Pinpoint the cell where the given text exists, returning its (X, Y) midpoint coordinate. 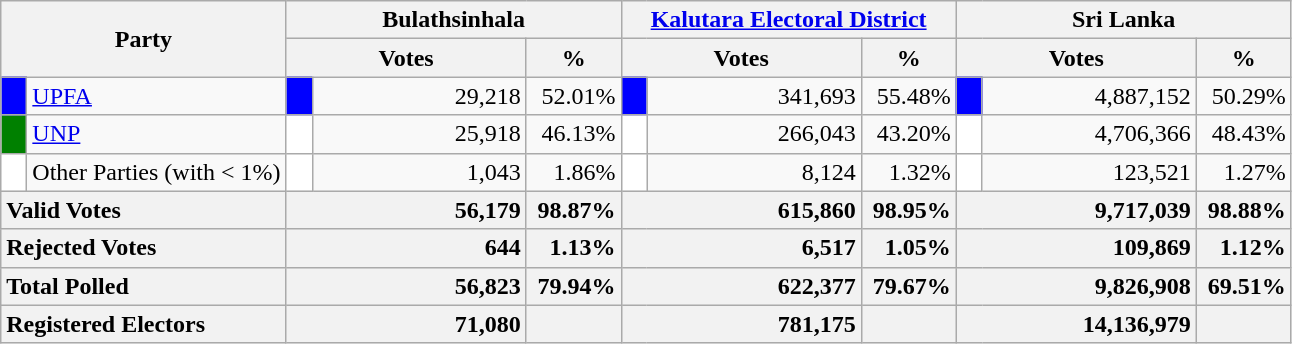
8,124 (754, 172)
4,706,366 (1089, 134)
341,693 (754, 96)
1.12% (1244, 248)
109,869 (1076, 248)
9,826,908 (1076, 286)
Registered Electors (144, 324)
1.05% (908, 248)
50.29% (1244, 96)
43.20% (908, 134)
Bulathsinhala (454, 20)
98.87% (574, 210)
Valid Votes (144, 210)
46.13% (574, 134)
UPFA (156, 96)
Kalutara Electoral District (788, 20)
48.43% (1244, 134)
4,887,152 (1089, 96)
71,080 (406, 324)
1.86% (574, 172)
UNP (156, 134)
Other Parties (with < 1%) (156, 172)
79.67% (908, 286)
Rejected Votes (144, 248)
9,717,039 (1076, 210)
622,377 (741, 286)
644 (406, 248)
56,179 (406, 210)
266,043 (754, 134)
14,136,979 (1076, 324)
Party (144, 39)
123,521 (1089, 172)
781,175 (741, 324)
55.48% (908, 96)
98.95% (908, 210)
79.94% (574, 286)
52.01% (574, 96)
1.13% (574, 248)
56,823 (406, 286)
6,517 (741, 248)
98.88% (1244, 210)
29,218 (419, 96)
615,860 (741, 210)
1.32% (908, 172)
1.27% (1244, 172)
69.51% (1244, 286)
1,043 (419, 172)
Sri Lanka (1124, 20)
Total Polled (144, 286)
25,918 (419, 134)
